Identify which cell holds the provided text, then report its (x, y) central coordinate. 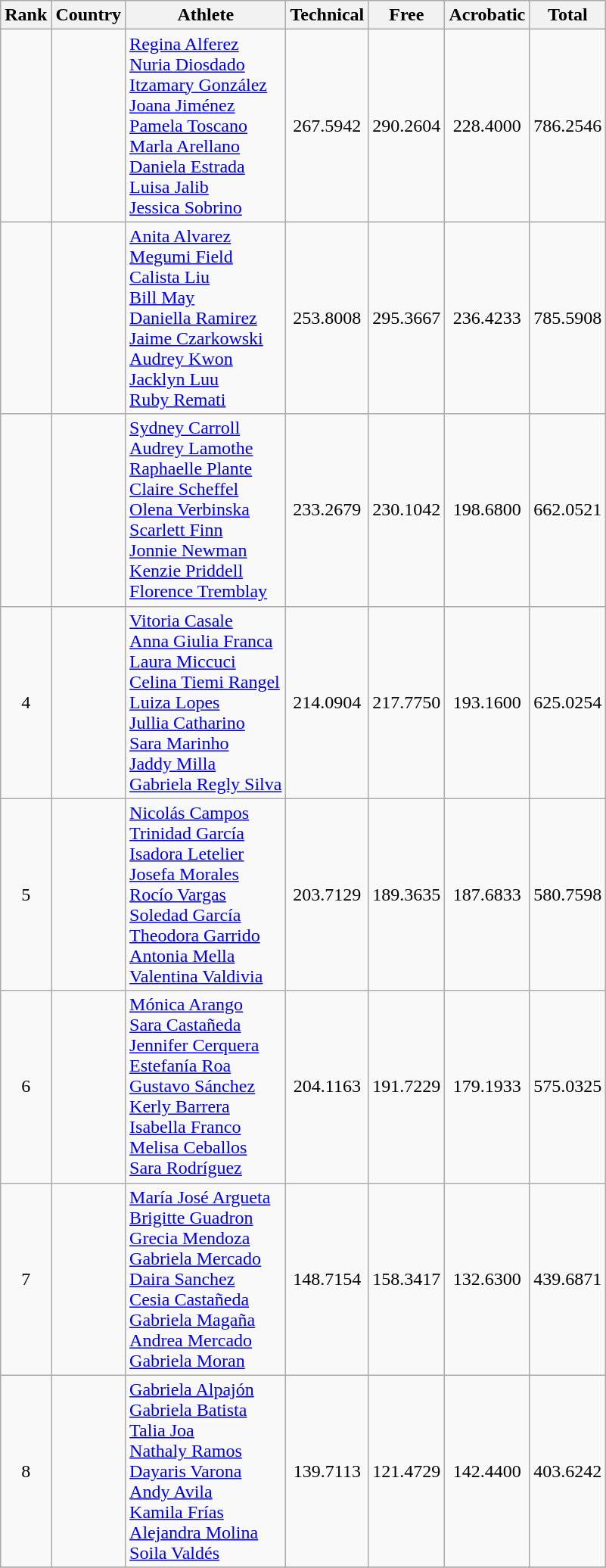
198.6800 (487, 510)
142.4400 (487, 1471)
Mónica ArangoSara CastañedaJennifer CerqueraEstefanía RoaGustavo SánchezKerly BarreraIsabella FrancoMelisa CeballosSara Rodríguez (206, 1087)
Regina AlferezNuria DiosdadoItzamary GonzálezJoana JiménezPamela ToscanoMarla ArellanoDaniela EstradaLuisa JalibJessica Sobrino (206, 126)
Sydney CarrollAudrey LamotheRaphaelle PlanteClaire ScheffelOlena VerbinskaScarlett FinnJonnie NewmanKenzie PriddellFlorence Tremblay (206, 510)
4 (26, 702)
5 (26, 894)
Anita AlvarezMegumi FieldCalista LiuBill MayDaniella RamirezJaime CzarkowskiAudrey KwonJacklyn LuuRuby Remati (206, 318)
Rank (26, 15)
625.0254 (567, 702)
295.3667 (407, 318)
580.7598 (567, 894)
236.4233 (487, 318)
Vitoria CasaleAnna Giulia FrancaLaura MiccuciCelina Tiemi RangelLuiza LopesJullia CatharinoSara MarinhoJaddy MillaGabriela Regly Silva (206, 702)
148.7154 (327, 1279)
290.2604 (407, 126)
230.1042 (407, 510)
233.2679 (327, 510)
Country (89, 15)
María José ArguetaBrigitte GuadronGrecia MendozaGabriela MercadoDaira SanchezCesia CastañedaGabriela MagañaAndrea MercadoGabriela Moran (206, 1279)
121.4729 (407, 1471)
158.3417 (407, 1279)
132.6300 (487, 1279)
191.7229 (407, 1087)
217.7750 (407, 702)
403.6242 (567, 1471)
Technical (327, 15)
187.6833 (487, 894)
179.1933 (487, 1087)
253.8008 (327, 318)
Total (567, 15)
Nicolás CamposTrinidad GarcíaIsadora LetelierJosefa MoralesRocío VargasSoledad GarcíaTheodora GarridoAntonia MellaValentina Valdivia (206, 894)
Acrobatic (487, 15)
214.0904 (327, 702)
439.6871 (567, 1279)
189.3635 (407, 894)
786.2546 (567, 126)
267.5942 (327, 126)
Athlete (206, 15)
193.1600 (487, 702)
7 (26, 1279)
Gabriela AlpajónGabriela BatistaTalia JoaNathaly RamosDayaris VaronaAndy AvilaKamila FríasAlejandra MolinaSoila Valdés (206, 1471)
575.0325 (567, 1087)
228.4000 (487, 126)
139.7113 (327, 1471)
204.1163 (327, 1087)
8 (26, 1471)
785.5908 (567, 318)
6 (26, 1087)
203.7129 (327, 894)
Free (407, 15)
662.0521 (567, 510)
